Search for the cell housing the specified text and yield its (x, y) center coordinate. 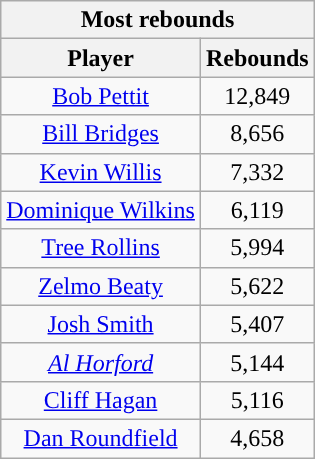
Dan Roundfield (101, 438)
Cliff Hagan (101, 400)
7,332 (257, 172)
12,849 (257, 96)
Bob Pettit (101, 96)
4,658 (257, 438)
5,622 (257, 286)
Player (101, 58)
5,144 (257, 362)
Zelmo Beaty (101, 286)
Rebounds (257, 58)
6,119 (257, 210)
Josh Smith (101, 324)
Kevin Willis (101, 172)
Tree Rollins (101, 248)
Al Horford (101, 362)
8,656 (257, 134)
Dominique Wilkins (101, 210)
Most rebounds (158, 20)
5,407 (257, 324)
5,116 (257, 400)
5,994 (257, 248)
Bill Bridges (101, 134)
